Extract the [X, Y] coordinate from the center of the cell holding the provided text.  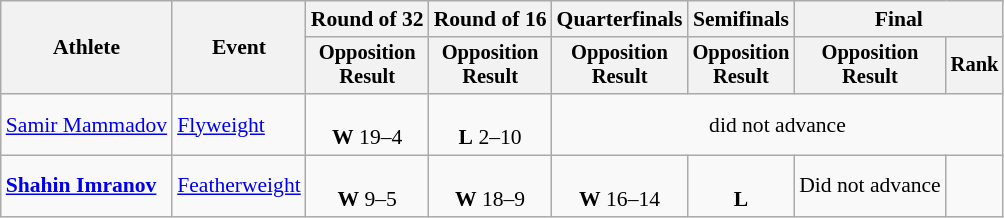
W 18–9 [490, 186]
Quarterfinals [620, 19]
Featherweight [239, 186]
Final [898, 19]
L 2–10 [490, 124]
Rank [975, 66]
Round of 16 [490, 19]
Flyweight [239, 124]
L [742, 186]
W 9–5 [368, 186]
Shahin Imranov [86, 186]
W 19–4 [368, 124]
W 16–14 [620, 186]
Athlete [86, 48]
Did not advance [870, 186]
Event [239, 48]
Samir Mammadov [86, 124]
did not advance [778, 124]
Semifinals [742, 19]
Round of 32 [368, 19]
